Search for the cell housing the specified text and yield its (X, Y) center coordinate. 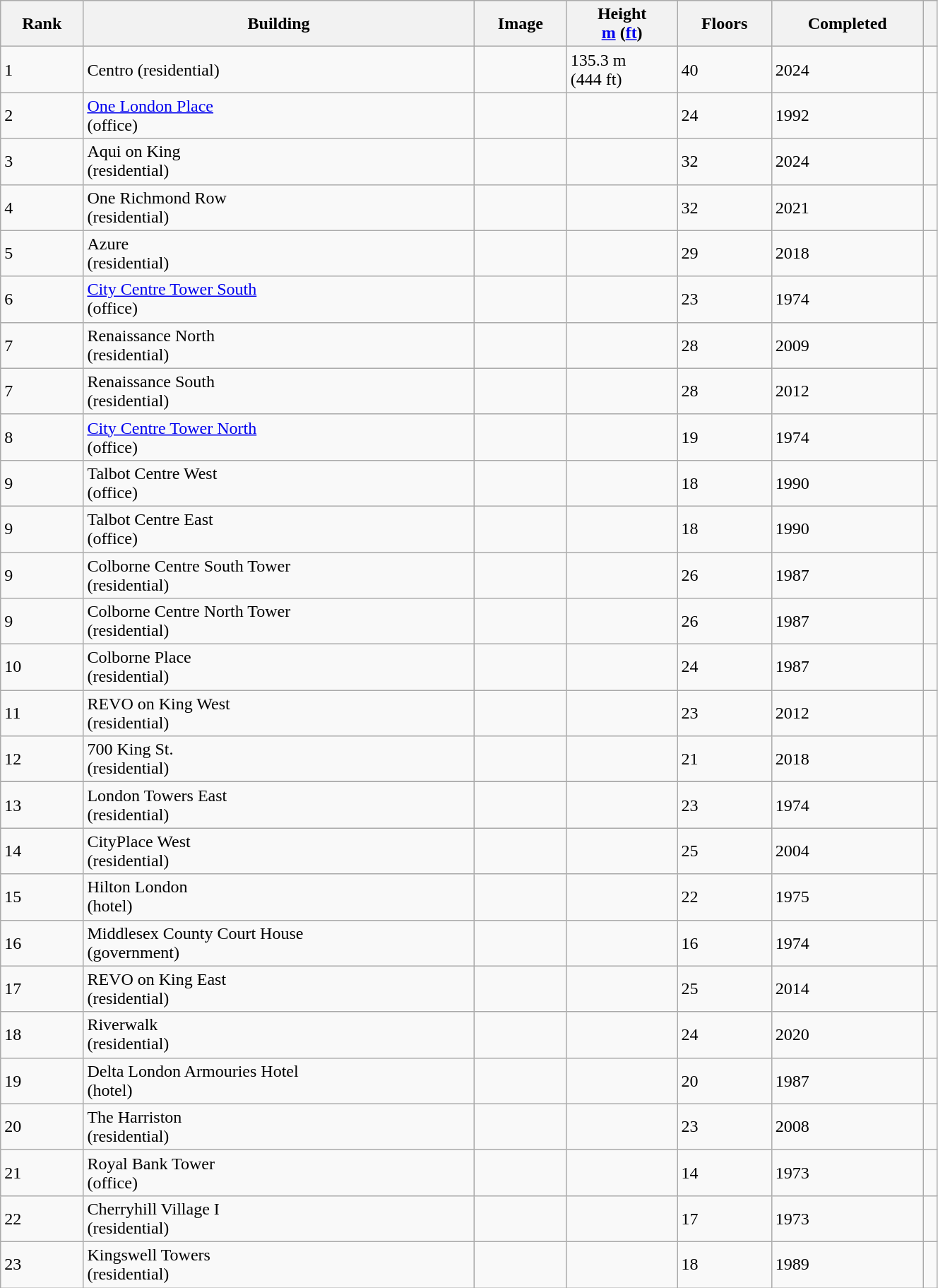
2009 (848, 345)
Azure(residential) (278, 253)
Talbot Centre West(office) (278, 483)
Completed (848, 24)
One Richmond Row(residential) (278, 208)
700 King St. (residential) (278, 759)
London Towers East(residential) (278, 805)
3 (42, 161)
Floors (725, 24)
6 (42, 300)
One London Place(office) (278, 116)
City Centre Tower North(office) (278, 437)
REVO on King East(residential) (278, 989)
Aqui on King(residential) (278, 161)
1992 (848, 116)
2 (42, 116)
2008 (848, 1126)
135.3 m(444 ft) (622, 69)
Image (520, 24)
Cherryhill Village I(residential) (278, 1218)
1 (42, 69)
Riverwalk(residential) (278, 1034)
CityPlace West(residential) (278, 851)
Talbot Centre East(office) (278, 528)
City Centre Tower South(office) (278, 300)
Renaissance North(residential) (278, 345)
Kingswell Towers(residential) (278, 1265)
5 (42, 253)
15 (42, 897)
13 (42, 805)
Royal Bank Tower(office) (278, 1173)
12 (42, 759)
10 (42, 667)
40 (725, 69)
Hilton London(hotel) (278, 897)
4 (42, 208)
Delta London Armouries Hotel(hotel) (278, 1081)
1989 (848, 1265)
11 (42, 714)
Centro (residential) (278, 69)
2004 (848, 851)
Renaissance South(residential) (278, 391)
29 (725, 253)
2020 (848, 1034)
2021 (848, 208)
Colborne Centre South Tower(residential) (278, 575)
Rank (42, 24)
8 (42, 437)
Building (278, 24)
2014 (848, 989)
The Harriston(residential) (278, 1126)
Colborne Centre North Tower(residential) (278, 622)
Heightm (ft) (622, 24)
Colborne Place(residential) (278, 667)
Middlesex County Court House(government) (278, 943)
REVO on King West(residential) (278, 714)
1975 (848, 897)
